Capture the cell that displays the provided text and extract its (X, Y) central coordinate. 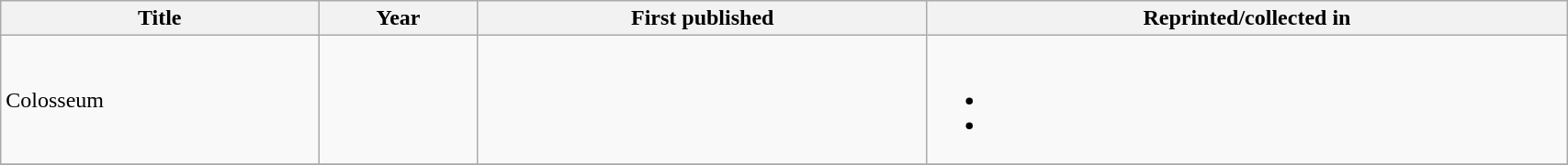
Title (160, 18)
Reprinted/collected in (1247, 18)
First published (702, 18)
Year (399, 18)
Colosseum (160, 100)
